Return [X, Y] of the center of cell containing provided text 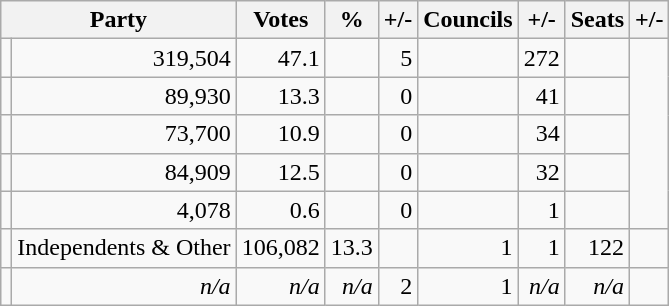
89,930 [124, 96]
122 [597, 248]
84,909 [124, 172]
5 [398, 58]
12.5 [280, 172]
Votes [280, 20]
0.6 [280, 210]
Councils [468, 20]
41 [542, 96]
73,700 [124, 134]
319,504 [124, 58]
2 [398, 286]
47.1 [280, 58]
Independents & Other [124, 248]
Seats [597, 20]
10.9 [280, 134]
Party [118, 20]
4,078 [124, 210]
% [352, 20]
106,082 [280, 248]
32 [542, 172]
272 [542, 58]
34 [542, 134]
